Output the [X, Y] coordinate of the center of the cell containing the given text.  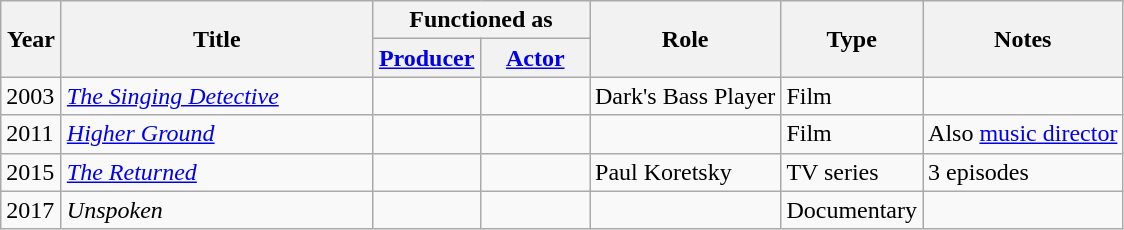
The Returned [216, 172]
2017 [32, 210]
Role [686, 39]
TV series [852, 172]
Unspoken [216, 210]
Functioned as [480, 20]
Documentary [852, 210]
Type [852, 39]
Actor [536, 58]
Higher Ground [216, 134]
3 episodes [1023, 172]
Notes [1023, 39]
Producer [426, 58]
Year [32, 39]
Title [216, 39]
2015 [32, 172]
2003 [32, 96]
Also music director [1023, 134]
The Singing Detective [216, 96]
Dark's Bass Player [686, 96]
2011 [32, 134]
Paul Koretsky [686, 172]
